Scan for the cell matching the given text and deliver its [X, Y] coordinate at center. 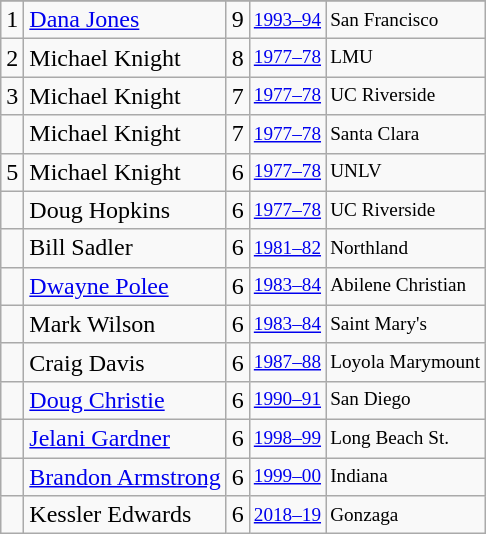
Kessler Edwards [125, 515]
1998–99 [287, 438]
San Diego [406, 400]
UNLV [406, 172]
Loyola Marymount [406, 362]
8 [238, 58]
2018–19 [287, 515]
1981–82 [287, 248]
Brandon Armstrong [125, 477]
Long Beach St. [406, 438]
1987–88 [287, 362]
Dwayne Polee [125, 286]
LMU [406, 58]
Indiana [406, 477]
9 [238, 20]
Santa Clara [406, 134]
Gonzaga [406, 515]
Bill Sadler [125, 248]
Northland [406, 248]
San Francisco [406, 20]
Mark Wilson [125, 324]
Doug Christie [125, 400]
Saint Mary's [406, 324]
1 [12, 20]
3 [12, 96]
Doug Hopkins [125, 210]
2 [12, 58]
1990–91 [287, 400]
1999–00 [287, 477]
Jelani Gardner [125, 438]
Craig Davis [125, 362]
Dana Jones [125, 20]
1993–94 [287, 20]
Abilene Christian [406, 286]
5 [12, 172]
